Detect which cell encompasses the target text, then output its [X, Y] center coordinate. 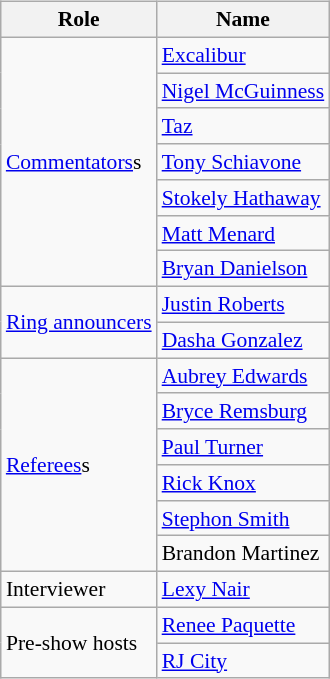
Nigel McGuinness [244, 91]
Brandon Martinez [244, 554]
Role [79, 20]
Pre-show hosts [79, 642]
Aubrey Edwards [244, 376]
RJ City [244, 661]
Excalibur [244, 55]
Taz [244, 126]
Tony Schiavone [244, 162]
Matt Menard [244, 233]
Justin Roberts [244, 305]
Refereess [79, 465]
Lexy Nair [244, 590]
Bryan Danielson [244, 269]
Ring announcers [79, 322]
Name [244, 20]
Interviewer [79, 590]
Paul Turner [244, 447]
Stokely Hathaway [244, 198]
Bryce Remsburg [244, 411]
Dasha Gonzalez [244, 340]
Stephon Smith [244, 518]
Commentatorss [79, 162]
Renee Paquette [244, 625]
Rick Knox [244, 483]
